Pinpoint the cell where the given text exists, returning its (X, Y) midpoint coordinate. 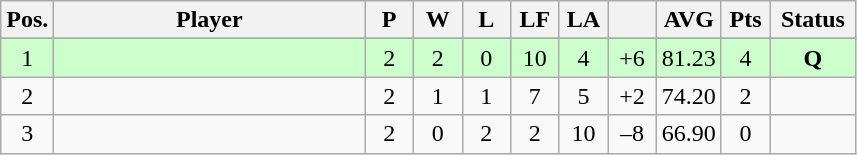
AVG (688, 20)
81.23 (688, 58)
5 (584, 96)
Player (210, 20)
74.20 (688, 96)
W (438, 20)
66.90 (688, 134)
Pos. (28, 20)
–8 (632, 134)
3 (28, 134)
L (486, 20)
Status (813, 20)
P (390, 20)
+6 (632, 58)
7 (536, 96)
LA (584, 20)
Pts (746, 20)
LF (536, 20)
Q (813, 58)
+2 (632, 96)
